Detect which cell encompasses the target text, then output its (x, y) center coordinate. 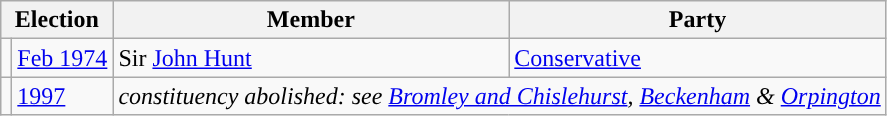
Member (311, 20)
Conservative (698, 58)
constituency abolished: see Bromley and Chislehurst, Beckenham & Orpington (500, 96)
1997 (62, 96)
Sir John Hunt (311, 58)
Feb 1974 (62, 58)
Party (698, 20)
Election (57, 20)
